Scan for the cell matching the given text and deliver its [X, Y] coordinate at center. 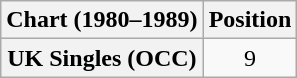
UK Singles (OCC) [102, 58]
Chart (1980–1989) [102, 20]
Position [250, 20]
9 [250, 58]
